Output the (x, y) coordinate of the center of the cell containing the given text.  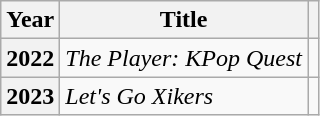
Title (184, 20)
The Player: KPop Quest (184, 58)
Year (30, 20)
2023 (30, 96)
Let's Go Xikers (184, 96)
2022 (30, 58)
